Find where the given text appears and provide that cell's center as [X, Y] coordinate. 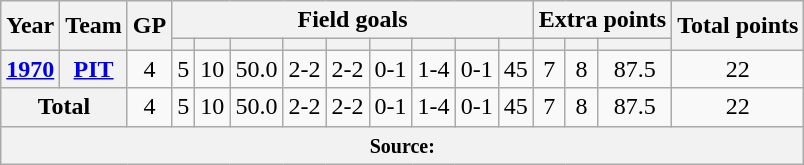
GP [149, 26]
Year [30, 26]
Source: [402, 145]
Team [94, 26]
Field goals [353, 20]
Total [64, 107]
PIT [94, 69]
1970 [30, 69]
Extra points [602, 20]
Total points [738, 26]
